Scan for the cell matching the given text and deliver its (X, Y) coordinate at center. 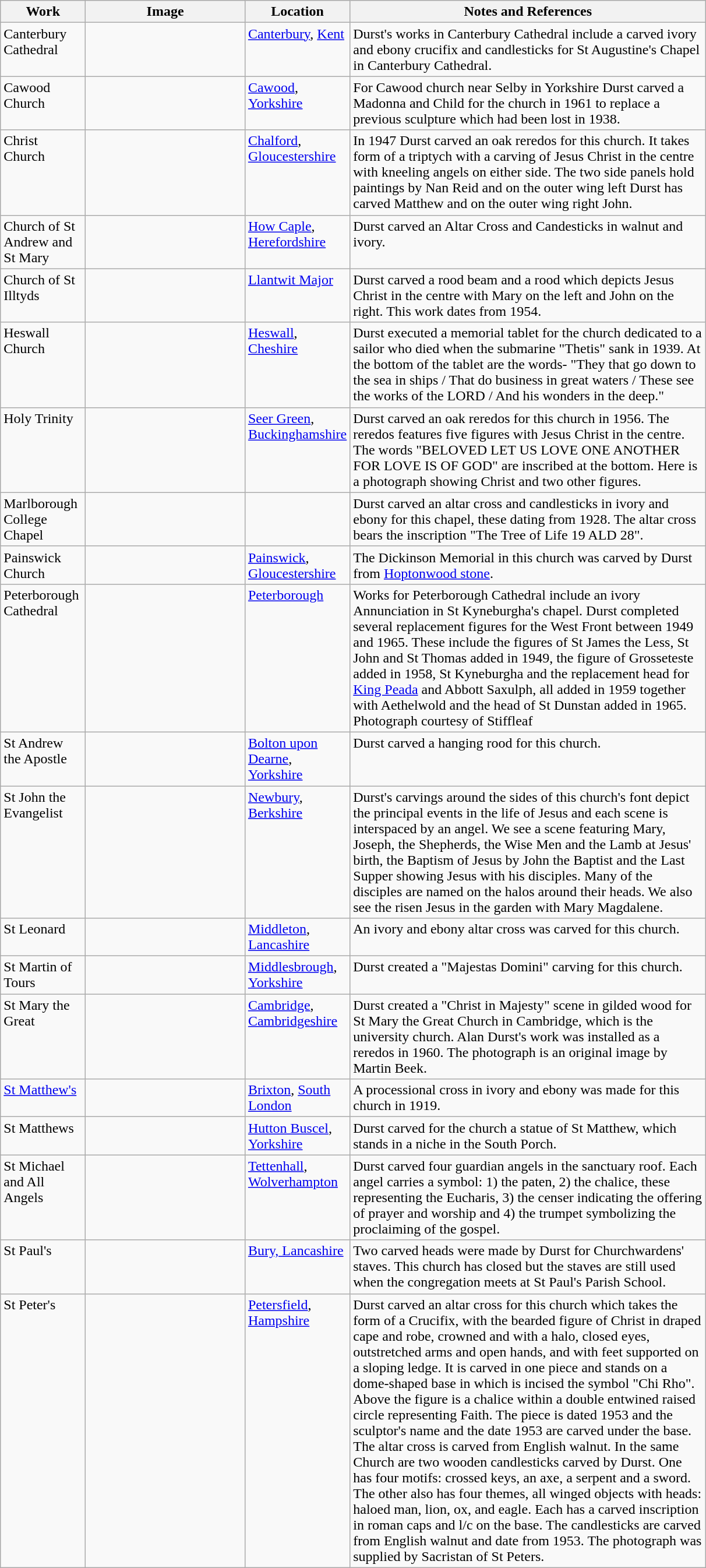
Bolton upon Dearne, Yorkshire (297, 759)
Brixton, South London (297, 1098)
Image (165, 12)
St Martin of Tours (43, 975)
Cambridge, Cambridgeshire (297, 1037)
The Dickinson Memorial in this church was carved by Durst from Hoptonwood stone. (528, 565)
Durst carved an Altar Cross and Candesticks in walnut and ivory. (528, 242)
Durst carved a hanging rood for this church. (528, 759)
Hutton Buscel, Yorkshire (297, 1136)
Middlesbrough, Yorkshire (297, 975)
Heswall Church (43, 365)
Painswick, Gloucestershire (297, 565)
Tettenhall, Wolverhampton (297, 1197)
St Matthews (43, 1136)
St John the Evangelist (43, 852)
Cawood Church (43, 103)
Durst's works in Canterbury Cathedral include a carved ivory and ebony crucifix and candlesticks for St Augustine's Chapel in Canterbury Cathedral. (528, 50)
How Caple, Herefordshire (297, 242)
Seer Green, Buckinghamshire (297, 450)
St Mary the Great (43, 1037)
Petersfield, Hampshire (297, 1430)
St Matthew's (43, 1098)
Marlborough College Chapel (43, 519)
Durst carved for the church a statue of St Matthew, which stands in a niche in the South Porch. (528, 1136)
St Paul's (43, 1267)
Canterbury, Kent (297, 50)
Work (43, 12)
Middleton, Lancashire (297, 937)
Newbury, Berkshire (297, 852)
Church of St Illtyds (43, 295)
Durst carved a rood beam and a rood which depicts Jesus Christ in the centre with Mary on the left and John on the right. This work dates from 1954. (528, 295)
Durst created a "Majestas Domini" carving for this church. (528, 975)
Painswick Church (43, 565)
Location (297, 12)
Cawood, Yorkshire (297, 103)
An ivory and ebony altar cross was carved for this church. (528, 937)
St Michael and All Angels (43, 1197)
Church of St Andrew and St Mary (43, 242)
St Leonard (43, 937)
Christ Church (43, 172)
A processional cross in ivory and ebony was made for this church in 1919. (528, 1098)
Heswall, Cheshire (297, 365)
Canterbury Cathedral (43, 50)
Chalford, Gloucestershire (297, 172)
St Peter's (43, 1430)
Peterborough (297, 658)
St Andrew the Apostle (43, 759)
Holy Trinity (43, 450)
Notes and References (528, 12)
Llantwit Major (297, 295)
Peterborough Cathedral (43, 658)
Bury, Lancashire (297, 1267)
